Search for the cell housing the specified text and yield its (x, y) center coordinate. 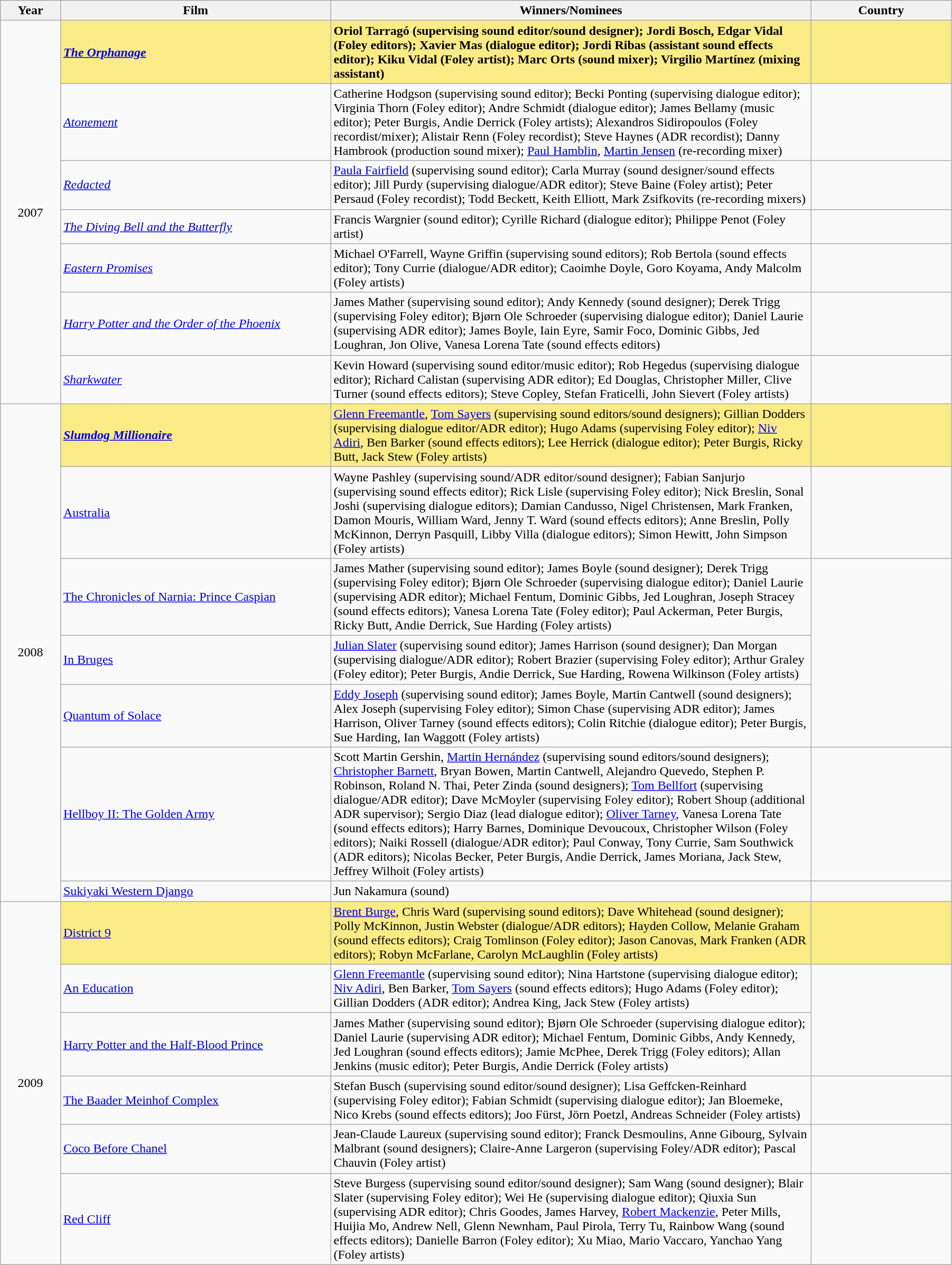
Winners/Nominees (571, 11)
2007 (31, 212)
Francis Wargnier (sound editor); Cyrille Richard (dialogue editor); Philippe Penot (Foley artist) (571, 226)
Australia (195, 513)
District 9 (195, 933)
Sukiyaki Western Django (195, 891)
Quantum of Solace (195, 715)
An Education (195, 989)
Atonement (195, 122)
Slumdog Millionaire (195, 435)
Coco Before Chanel (195, 1149)
The Diving Bell and the Butterfly (195, 226)
Sharkwater (195, 379)
2009 (31, 1083)
Jun Nakamura (sound) (571, 891)
Redacted (195, 185)
2008 (31, 652)
In Bruges (195, 659)
Country (881, 11)
Hellboy II: The Golden Army (195, 814)
Harry Potter and the Half-Blood Prince (195, 1044)
Film (195, 11)
Harry Potter and the Order of the Phoenix (195, 323)
The Baader Meinhof Complex (195, 1100)
Eastern Promises (195, 268)
The Orphanage (195, 52)
Red Cliff (195, 1219)
Year (31, 11)
The Chronicles of Narnia: Prince Caspian (195, 597)
